Locate the cell with the specified text and output its (x, y) center coordinate. 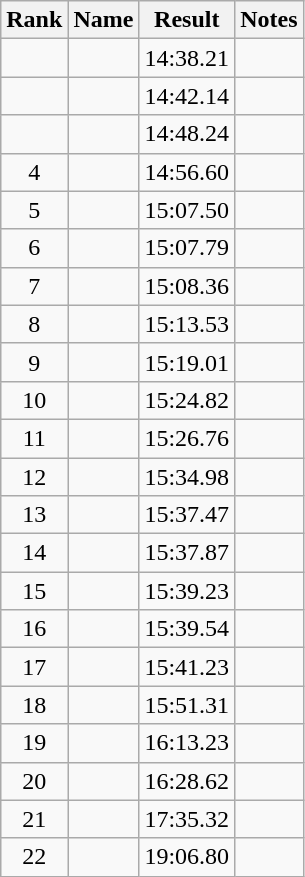
11 (34, 438)
15:07.79 (187, 248)
Notes (269, 20)
9 (34, 362)
10 (34, 400)
15:07.50 (187, 210)
14:56.60 (187, 172)
21 (34, 819)
14:48.24 (187, 134)
22 (34, 857)
15:39.54 (187, 629)
15:41.23 (187, 667)
Rank (34, 20)
15:24.82 (187, 400)
13 (34, 515)
20 (34, 781)
14:38.21 (187, 58)
12 (34, 477)
15:34.98 (187, 477)
17 (34, 667)
15:08.36 (187, 286)
5 (34, 210)
15:13.53 (187, 324)
15:39.23 (187, 591)
15:37.87 (187, 553)
17:35.32 (187, 819)
16:13.23 (187, 743)
15 (34, 591)
15:19.01 (187, 362)
14:42.14 (187, 96)
15:51.31 (187, 705)
6 (34, 248)
Name (104, 20)
19 (34, 743)
15:37.47 (187, 515)
15:26.76 (187, 438)
16 (34, 629)
Result (187, 20)
7 (34, 286)
19:06.80 (187, 857)
8 (34, 324)
16:28.62 (187, 781)
14 (34, 553)
4 (34, 172)
18 (34, 705)
